Detect which cell encompasses the target text, then output its [x, y] center coordinate. 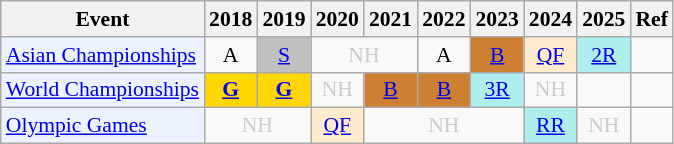
2022 [444, 19]
2018 [230, 19]
2021 [390, 19]
Asian Championships [102, 55]
2023 [498, 19]
S [284, 55]
3R [498, 90]
2019 [284, 19]
2024 [550, 19]
2020 [338, 19]
World Championships [102, 90]
Event [102, 19]
2R [604, 55]
2025 [604, 19]
Olympic Games [102, 126]
RR [550, 126]
Ref [651, 19]
